For the text-containing cell, return its midpoint in [X, Y] coordinate format. 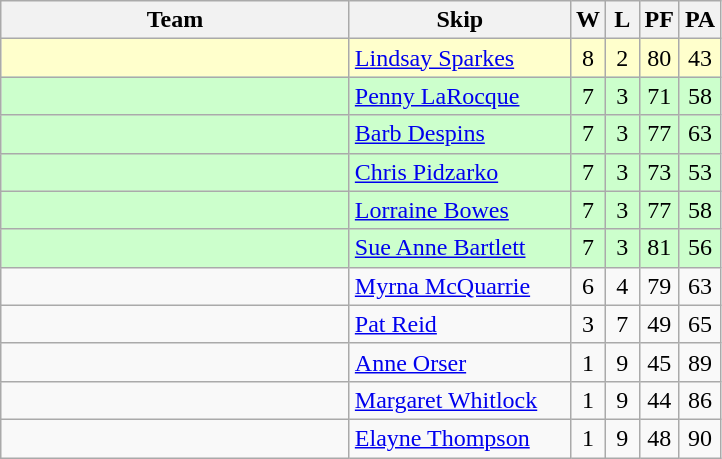
Lorraine Bowes [460, 210]
Margaret Whitlock [460, 400]
PF [659, 20]
Chris Pidzarko [460, 172]
Skip [460, 20]
45 [659, 362]
43 [700, 58]
71 [659, 96]
49 [659, 324]
48 [659, 438]
79 [659, 286]
90 [700, 438]
L [622, 20]
86 [700, 400]
W [588, 20]
PA [700, 20]
44 [659, 400]
65 [700, 324]
2 [622, 58]
Sue Anne Bartlett [460, 248]
56 [700, 248]
Pat Reid [460, 324]
8 [588, 58]
Barb Despins [460, 134]
81 [659, 248]
89 [700, 362]
Elayne Thompson [460, 438]
80 [659, 58]
Penny LaRocque [460, 96]
6 [588, 286]
Myrna McQuarrie [460, 286]
Team [176, 20]
73 [659, 172]
Anne Orser [460, 362]
53 [700, 172]
Lindsay Sparkes [460, 58]
4 [622, 286]
